Capture the cell that displays the provided text and extract its [X, Y] central coordinate. 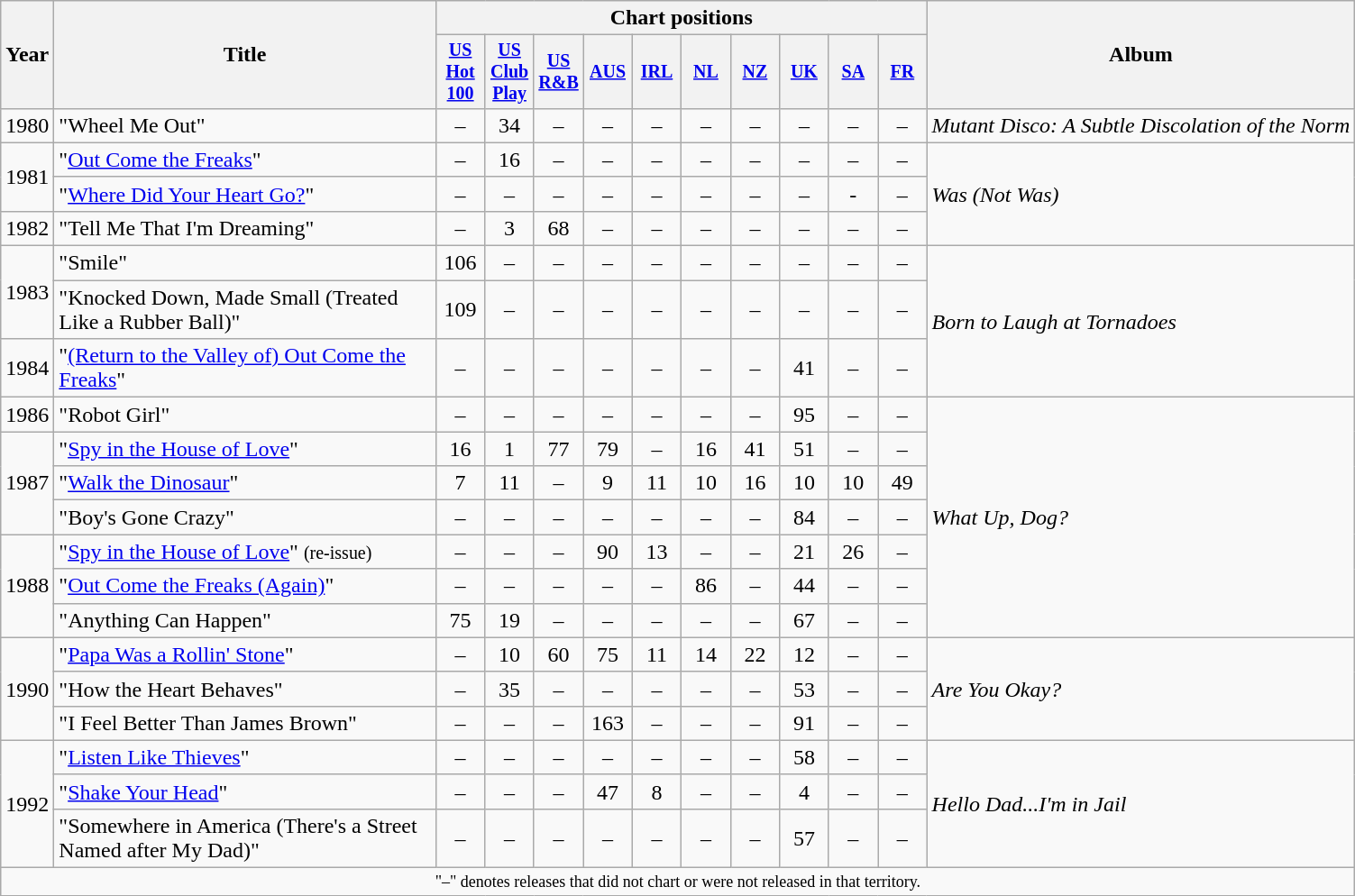
57 [804, 838]
US Hot 100 [460, 72]
58 [804, 757]
"Robot Girl" [245, 415]
1987 [27, 483]
14 [706, 654]
1982 [27, 228]
163 [608, 723]
"Listen Like Thieves" [245, 757]
UK [804, 72]
4 [804, 791]
"Knocked Down, Made Small (Treated Like a Rubber Ball)" [245, 310]
34 [509, 125]
NL [706, 72]
22 [755, 654]
"Out Come the Freaks" [245, 160]
US Club Play [509, 72]
"Tell Me That I'm Dreaming" [245, 228]
1986 [27, 415]
9 [608, 483]
Chart positions [682, 18]
13 [656, 552]
Album [1141, 55]
1981 [27, 177]
8 [656, 791]
"(Return to the Valley of) Out Come the Freaks" [245, 368]
"Anything Can Happen" [245, 620]
"I Feel Better Than James Brown" [245, 723]
47 [608, 791]
3 [509, 228]
1 [509, 449]
Year [27, 55]
"Spy in the House of Love" (re-issue) [245, 552]
FR [902, 72]
60 [558, 654]
106 [460, 263]
12 [804, 654]
"Papa Was a Rollin' Stone" [245, 654]
86 [706, 586]
IRL [656, 72]
Title [245, 55]
"Boy's Gone Crazy" [245, 517]
- [853, 194]
21 [804, 552]
Are You Okay? [1141, 689]
What Up, Dog? [1141, 517]
"–" denotes releases that did not chart or were not released in that territory. [678, 882]
95 [804, 415]
79 [608, 449]
90 [608, 552]
AUS [608, 72]
"Smile" [245, 263]
"Out Come the Freaks (Again)" [245, 586]
Hello Dad...I'm in Jail [1141, 804]
1992 [27, 804]
91 [804, 723]
53 [804, 689]
"Where Did Your Heart Go?" [245, 194]
Mutant Disco: A Subtle Discolation of the Norm [1141, 125]
1990 [27, 689]
7 [460, 483]
SA [853, 72]
1983 [27, 292]
44 [804, 586]
NZ [755, 72]
49 [902, 483]
"Wheel Me Out" [245, 125]
"Shake Your Head" [245, 791]
Born to Laugh at Tornadoes [1141, 322]
1988 [27, 586]
"How the Heart Behaves" [245, 689]
109 [460, 310]
67 [804, 620]
"Spy in the House of Love" [245, 449]
26 [853, 552]
"Walk the Dinosaur" [245, 483]
68 [558, 228]
51 [804, 449]
"Somewhere in America (There's a Street Named after My Dad)" [245, 838]
77 [558, 449]
35 [509, 689]
19 [509, 620]
84 [804, 517]
1984 [27, 368]
Was (Not Was) [1141, 194]
US R&B [558, 72]
1980 [27, 125]
